Output the (x, y) coordinate of the center of the cell containing the given text.  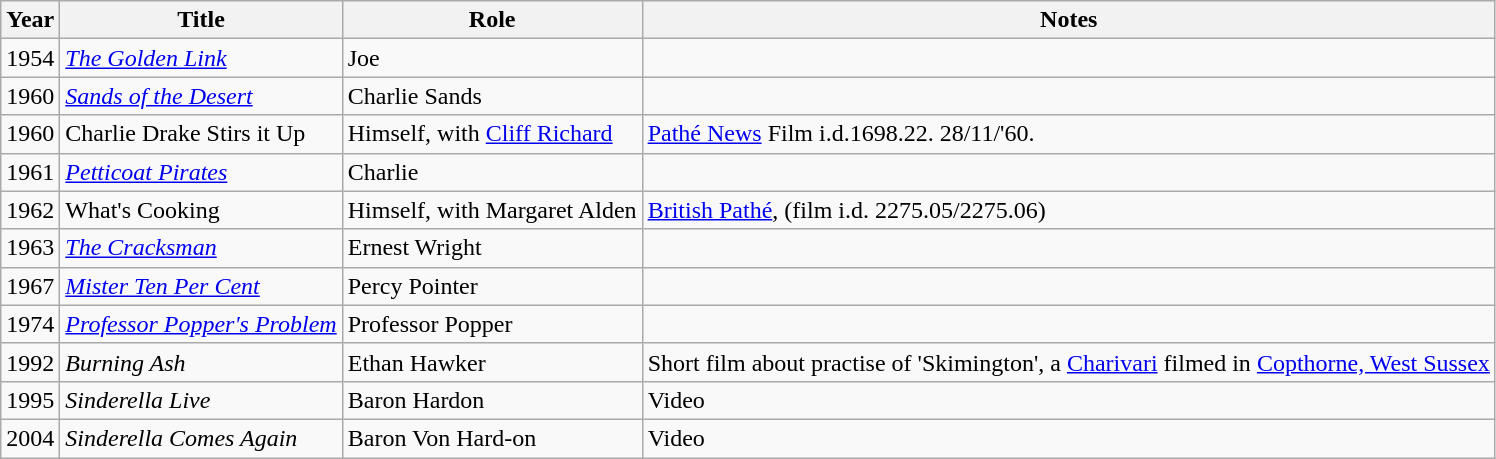
Ernest Wright (492, 248)
1995 (30, 400)
Petticoat Pirates (201, 172)
Title (201, 20)
1963 (30, 248)
Percy Pointer (492, 286)
Joe (492, 58)
What's Cooking (201, 210)
2004 (30, 438)
Burning Ash (201, 362)
The Golden Link (201, 58)
The Cracksman (201, 248)
Baron Hardon (492, 400)
1954 (30, 58)
Year (30, 20)
Role (492, 20)
Mister Ten Per Cent (201, 286)
Notes (1068, 20)
Pathé News Film i.d.1698.22. 28/11/'60. (1068, 134)
Charlie Sands (492, 96)
Baron Von Hard-on (492, 438)
Professor Popper (492, 324)
1974 (30, 324)
Sands of the Desert (201, 96)
Sinderella Live (201, 400)
Sinderella Comes Again (201, 438)
Himself, with Cliff Richard (492, 134)
Charlie (492, 172)
Short film about practise of 'Skimington', a Charivari filmed in Copthorne, West Sussex (1068, 362)
Ethan Hawker (492, 362)
Professor Popper's Problem (201, 324)
1992 (30, 362)
Charlie Drake Stirs it Up (201, 134)
1962 (30, 210)
1961 (30, 172)
1967 (30, 286)
Himself, with Margaret Alden (492, 210)
British Pathé, (film i.d. 2275.05/2275.06) (1068, 210)
